From the cell containing the given text, extract its center point as [x, y] coordinate. 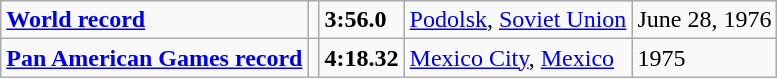
Podolsk, Soviet Union [518, 20]
Mexico City, Mexico [518, 58]
World record [154, 20]
4:18.32 [362, 58]
Pan American Games record [154, 58]
June 28, 1976 [704, 20]
1975 [704, 58]
3:56.0 [362, 20]
